For the text-containing cell, return its midpoint in [x, y] coordinate format. 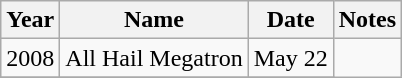
Notes [367, 20]
May 22 [290, 58]
Year [30, 20]
Name [154, 20]
2008 [30, 58]
All Hail Megatron [154, 58]
Date [290, 20]
